Scan for the cell matching the given text and deliver its (x, y) coordinate at center. 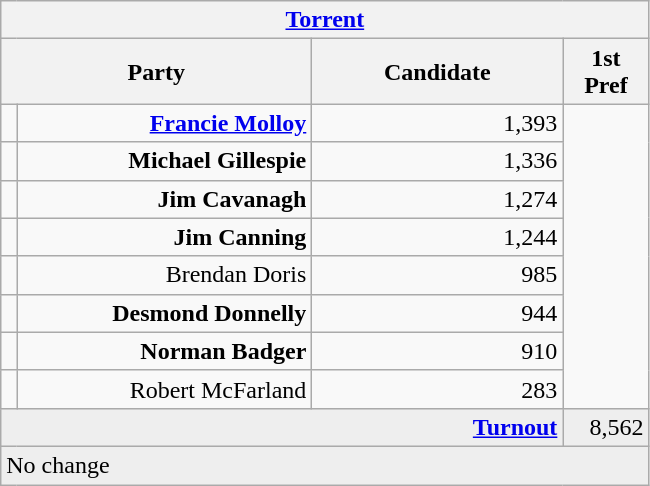
Jim Cavanagh (164, 199)
Norman Badger (164, 351)
No change (325, 465)
Robert McFarland (164, 389)
Party (156, 72)
1st Pref (606, 72)
Brendan Doris (164, 275)
944 (438, 313)
1,274 (438, 199)
910 (438, 351)
8,562 (606, 427)
1,244 (438, 237)
Torrent (325, 20)
Turnout (282, 427)
Francie Molloy (164, 123)
985 (438, 275)
Desmond Donnelly (164, 313)
1,336 (438, 161)
283 (438, 389)
Jim Canning (164, 237)
1,393 (438, 123)
Michael Gillespie (164, 161)
Candidate (438, 72)
